For the text-containing cell, return its midpoint in (x, y) coordinate format. 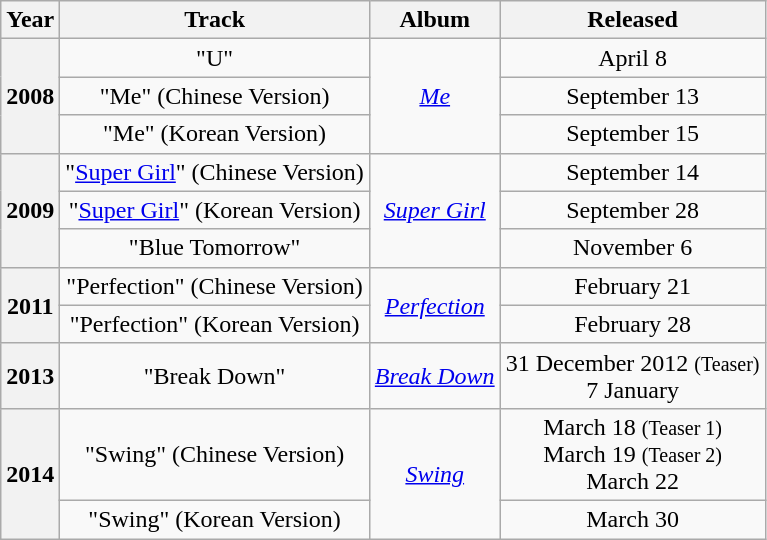
Perfection (434, 305)
2009 (30, 210)
2008 (30, 96)
November 6 (632, 248)
Super Girl (434, 210)
Swing (434, 473)
"Super Girl" (Chinese Version) (215, 172)
"U" (215, 58)
September 28 (632, 210)
"Me" (Chinese Version) (215, 96)
Me (434, 96)
February 21 (632, 286)
April 8 (632, 58)
2011 (30, 305)
"Perfection" (Chinese Version) (215, 286)
"Blue Tomorrow" (215, 248)
Break Down (434, 376)
"Perfection" (Korean Version) (215, 324)
"Swing" (Korean Version) (215, 519)
March 18 (Teaser 1)March 19 (Teaser 2)March 22 (632, 454)
Track (215, 20)
"Break Down" (215, 376)
"Swing" (Chinese Version) (215, 454)
September 13 (632, 96)
"Me" (Korean Version) (215, 134)
September 15 (632, 134)
March 30 (632, 519)
2013 (30, 376)
"Super Girl" (Korean Version) (215, 210)
September 14 (632, 172)
2014 (30, 473)
Year (30, 20)
February 28 (632, 324)
Released (632, 20)
Album (434, 20)
31 December 2012 (Teaser)7 January (632, 376)
